Extract the [X, Y] coordinate from the center of the cell holding the provided text.  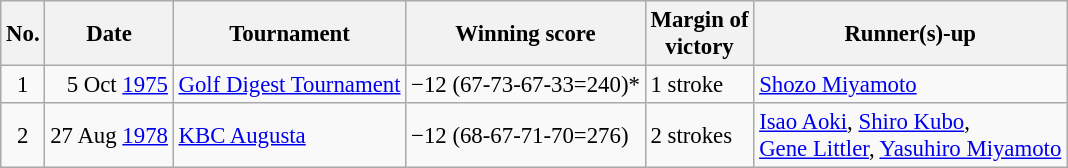
−12 (67-73-67-33=240)* [526, 85]
5 Oct 1975 [109, 85]
Margin ofvictory [700, 34]
No. [23, 34]
1 stroke [700, 85]
Golf Digest Tournament [290, 85]
KBC Augusta [290, 136]
27 Aug 1978 [109, 136]
Isao Aoki, Shiro Kubo, Gene Littler, Yasuhiro Miyamoto [910, 136]
Date [109, 34]
1 [23, 85]
Shozo Miyamoto [910, 85]
Runner(s)-up [910, 34]
2 [23, 136]
Winning score [526, 34]
Tournament [290, 34]
−12 (68-67-71-70=276) [526, 136]
2 strokes [700, 136]
